Scan for the cell matching the given text and deliver its (X, Y) coordinate at center. 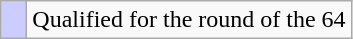
Qualified for the round of the 64 (189, 20)
